Return [X, Y] of the center of cell containing provided text 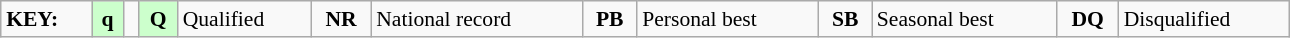
SB [846, 19]
National record [476, 19]
q [108, 19]
Disqualified [1204, 19]
Seasonal best [964, 19]
PB [610, 19]
Personal best [728, 19]
NR [341, 19]
Q [158, 19]
KEY: [46, 19]
Qualified [244, 19]
DQ [1088, 19]
